For the text-containing cell, return its midpoint in (X, Y) coordinate format. 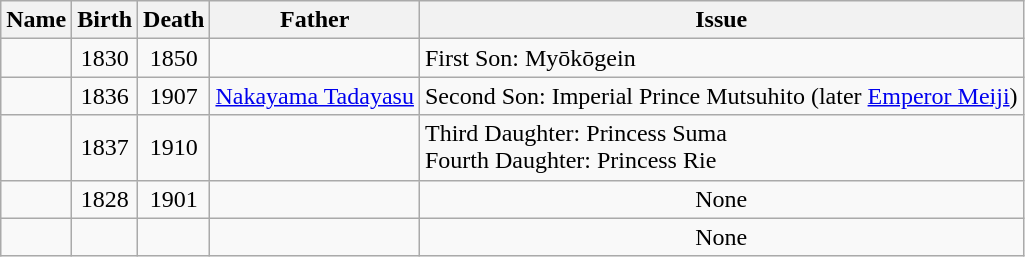
1850 (174, 58)
1836 (105, 96)
Father (315, 20)
First Son: Myōkōgein (721, 58)
Second Son: Imperial Prince Mutsuhito (later Emperor Meiji) (721, 96)
Birth (105, 20)
1837 (105, 148)
1830 (105, 58)
1901 (174, 199)
1910 (174, 148)
Death (174, 20)
1828 (105, 199)
Nakayama Tadayasu (315, 96)
Name (36, 20)
Third Daughter: Princess SumaFourth Daughter: Princess Rie (721, 148)
Issue (721, 20)
1907 (174, 96)
